Pinpoint the cell where the given text exists, returning its (x, y) midpoint coordinate. 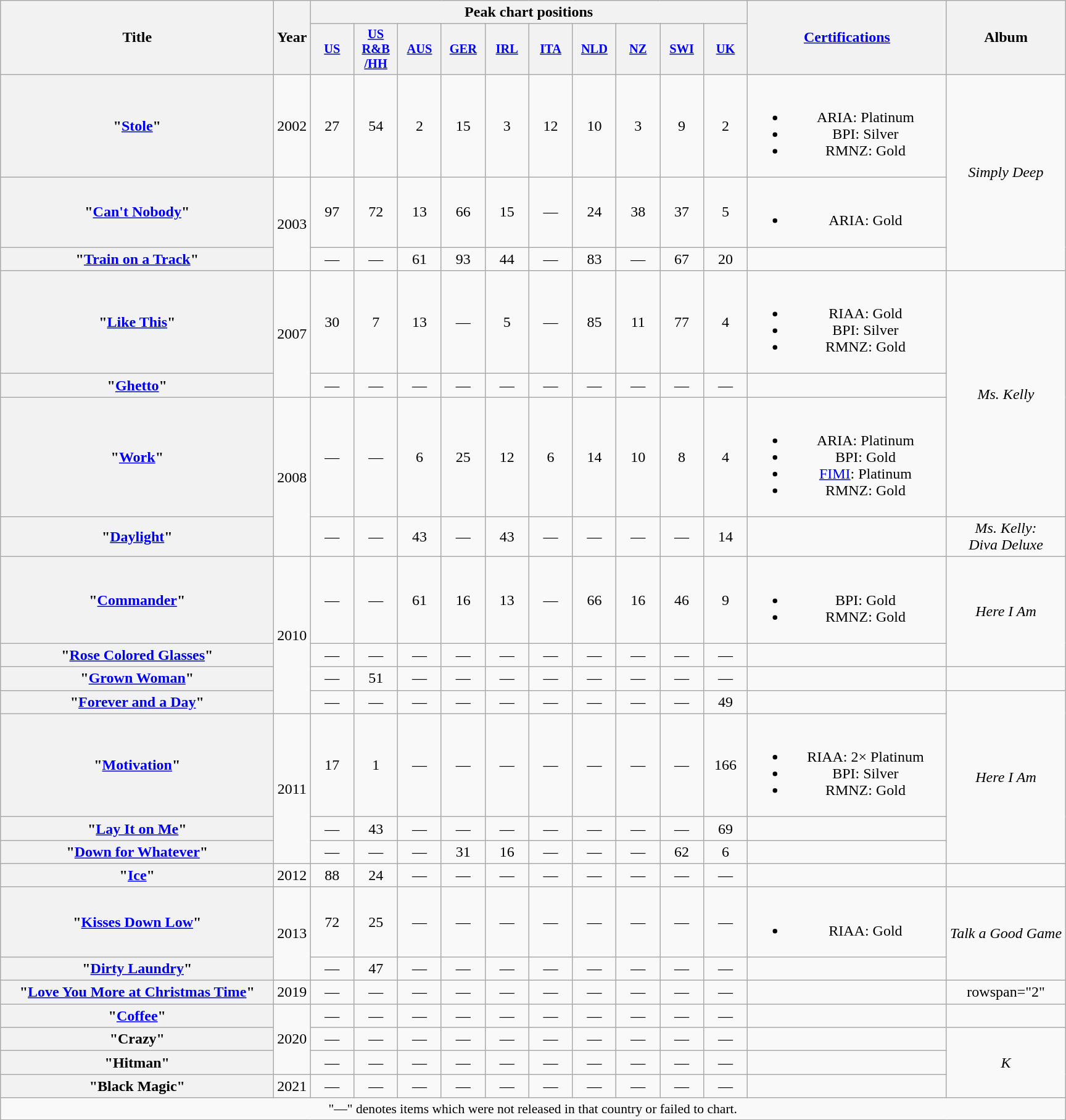
"Like This" (137, 322)
"Forever and a Day" (137, 702)
Year (292, 38)
20 (725, 259)
166 (725, 765)
K (1006, 1063)
2002 (292, 126)
"Work" (137, 457)
Peak chart positions (529, 12)
RIAA: GoldBPI: SilverRMNZ: Gold (846, 322)
rowspan="2" (1006, 992)
2010 (292, 635)
SWI (682, 49)
"Grown Woman" (137, 678)
"Hitman" (137, 1063)
"Motivation" (137, 765)
7 (376, 322)
"Train on a Track" (137, 259)
2020 (292, 1039)
Ms. Kelly:Diva Deluxe (1006, 537)
2021 (292, 1086)
AUS (419, 49)
46 (682, 600)
1 (376, 765)
51 (376, 678)
IRL (507, 49)
44 (507, 259)
"Stole" (137, 126)
2003 (292, 224)
ARIA: Gold (846, 212)
38 (638, 212)
"Ice" (137, 875)
"Down for Whatever" (137, 852)
11 (638, 322)
2008 (292, 477)
"Commander" (137, 600)
2007 (292, 334)
"Ghetto" (137, 385)
37 (682, 212)
2012 (292, 875)
GER (463, 49)
ARIA: PlatinumBPI: SilverRMNZ: Gold (846, 126)
RIAA: Gold (846, 921)
Simply Deep (1006, 172)
"Crazy" (137, 1039)
27 (332, 126)
BPI: GoldRMNZ: Gold (846, 600)
"Black Magic" (137, 1086)
85 (595, 322)
US (332, 49)
49 (725, 702)
Ms. Kelly (1006, 393)
"Dirty Laundry" (137, 968)
31 (463, 852)
ARIA: PlatinumBPI: GoldFIMI: PlatinumRMNZ: Gold (846, 457)
97 (332, 212)
"Can't Nobody" (137, 212)
54 (376, 126)
2011 (292, 788)
93 (463, 259)
67 (682, 259)
"Love You More at Christmas Time" (137, 992)
2013 (292, 934)
83 (595, 259)
77 (682, 322)
"Coffee" (137, 1016)
RIAA: 2× PlatinumBPI: SilverRMNZ: Gold (846, 765)
62 (682, 852)
8 (682, 457)
Certifications (846, 38)
UK (725, 49)
17 (332, 765)
"—" denotes items which were not released in that country or failed to chart. (533, 1109)
Talk a Good Game (1006, 934)
88 (332, 875)
Title (137, 38)
"Rose Colored Glasses" (137, 655)
"Daylight" (137, 537)
US R&B /HH (376, 49)
69 (725, 828)
Album (1006, 38)
ITA (550, 49)
2019 (292, 992)
NLD (595, 49)
"Kisses Down Low" (137, 921)
NZ (638, 49)
47 (376, 968)
30 (332, 322)
"Lay It on Me" (137, 828)
